Find where the given text appears and provide that cell's center as [x, y] coordinate. 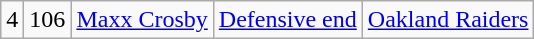
Maxx Crosby [142, 20]
Oakland Raiders [448, 20]
Defensive end [288, 20]
4 [12, 20]
106 [48, 20]
